Scan for the cell matching the given text and deliver its [X, Y] coordinate at center. 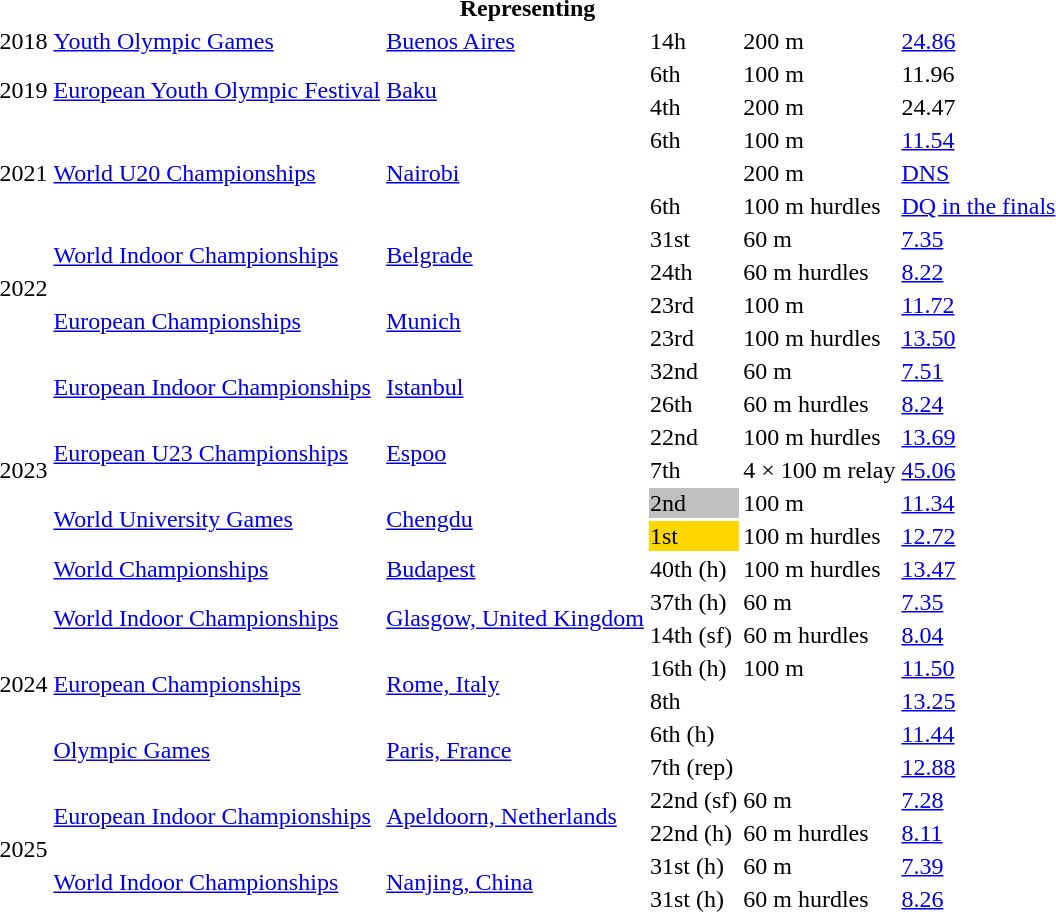
32nd [693, 371]
1st [693, 536]
Munich [516, 322]
European U23 Championships [217, 454]
14th (sf) [693, 635]
Buenos Aires [516, 41]
24th [693, 272]
8th [693, 701]
22nd [693, 437]
World University Games [217, 520]
Youth Olympic Games [217, 41]
14h [693, 41]
World Championships [217, 569]
Glasgow, United Kingdom [516, 618]
22nd (sf) [693, 800]
22nd (h) [693, 833]
Baku [516, 90]
Paris, France [516, 750]
7th [693, 470]
26th [693, 404]
4th [693, 107]
Nairobi [516, 173]
Belgrade [516, 256]
Espoo [516, 454]
World U20 Championships [217, 173]
Chengdu [516, 520]
16th (h) [693, 668]
Rome, Italy [516, 684]
31st [693, 239]
Istanbul [516, 388]
7th (rep) [693, 767]
2nd [693, 503]
6th (h) [693, 734]
European Youth Olympic Festival [217, 90]
Olympic Games [217, 750]
40th (h) [693, 569]
31st (h) [693, 866]
Budapest [516, 569]
4 × 100 m relay [820, 470]
Apeldoorn, Netherlands [516, 816]
37th (h) [693, 602]
